Detect which cell encompasses the target text, then output its (x, y) center coordinate. 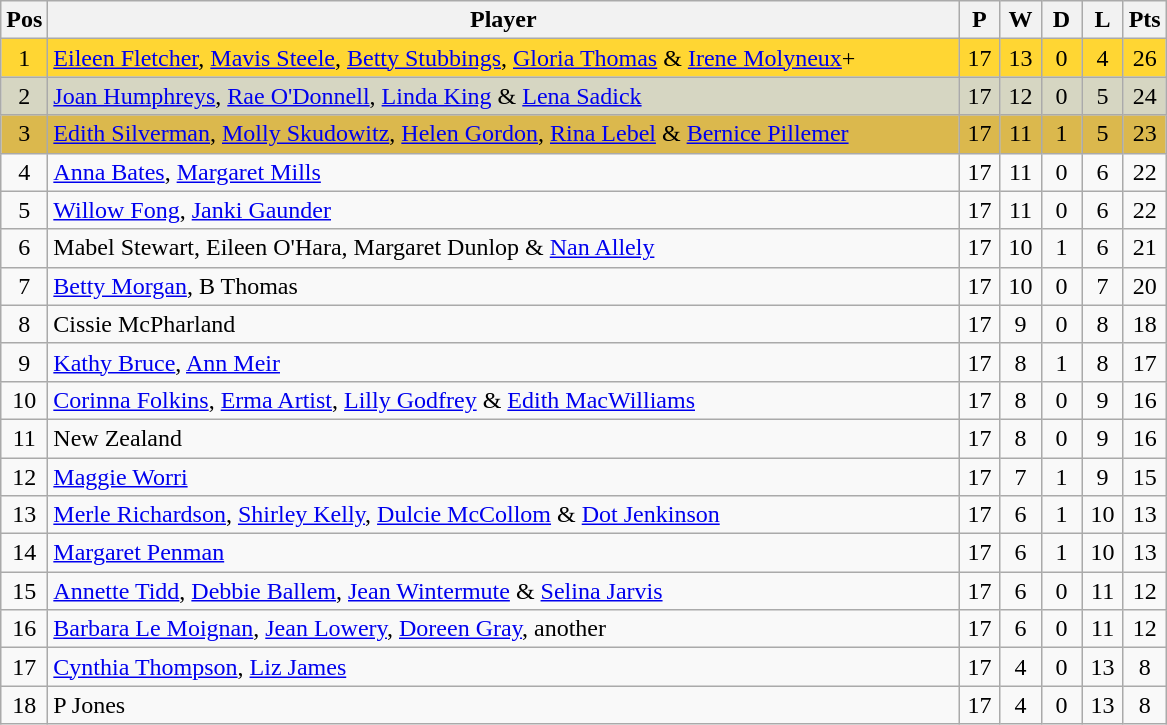
New Zealand (504, 438)
21 (1144, 248)
L (1102, 20)
W (1020, 20)
20 (1144, 286)
Kathy Bruce, Ann Meir (504, 362)
Annette Tidd, Debbie Ballem, Jean Wintermute & Selina Jarvis (504, 591)
Pos (24, 20)
14 (24, 553)
Cynthia Thompson, Liz James (504, 667)
Edith Silverman, Molly Skudowitz, Helen Gordon, Rina Lebel & Bernice Pillemer (504, 134)
Willow Fong, Janki Gaunder (504, 210)
Player (504, 20)
Merle Richardson, Shirley Kelly, Dulcie McCollom & Dot Jenkinson (504, 515)
P (980, 20)
Barbara Le Moignan, Jean Lowery, Doreen Gray, another (504, 629)
3 (24, 134)
23 (1144, 134)
Anna Bates, Margaret Mills (504, 172)
Maggie Worri (504, 477)
26 (1144, 58)
Mabel Stewart, Eileen O'Hara, Margaret Dunlop & Nan Allely (504, 248)
2 (24, 96)
Margaret Penman (504, 553)
24 (1144, 96)
Corinna Folkins, Erma Artist, Lilly Godfrey & Edith MacWilliams (504, 400)
D (1062, 20)
Cissie McPharland (504, 324)
Eileen Fletcher, Mavis Steele, Betty Stubbings, Gloria Thomas & Irene Molyneux+ (504, 58)
Joan Humphreys, Rae O'Donnell, Linda King & Lena Sadick (504, 96)
Betty Morgan, B Thomas (504, 286)
P Jones (504, 705)
Pts (1144, 20)
